Search for the cell housing the specified text and yield its (X, Y) center coordinate. 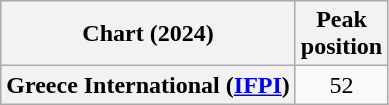
Chart (2024) (148, 34)
Greece International (IFPI) (148, 85)
52 (341, 85)
Peakposition (341, 34)
